Scan for the cell matching the given text and deliver its (x, y) coordinate at center. 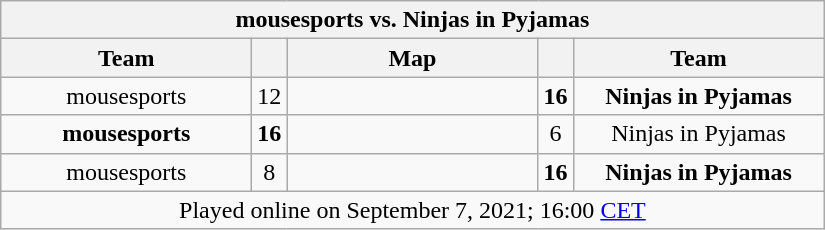
6 (556, 134)
Map (412, 58)
8 (270, 172)
Played online on September 7, 2021; 16:00 CET (412, 210)
mousesports vs. Ninjas in Pyjamas (412, 20)
12 (270, 96)
